Return [X, Y] of the center of cell containing provided text 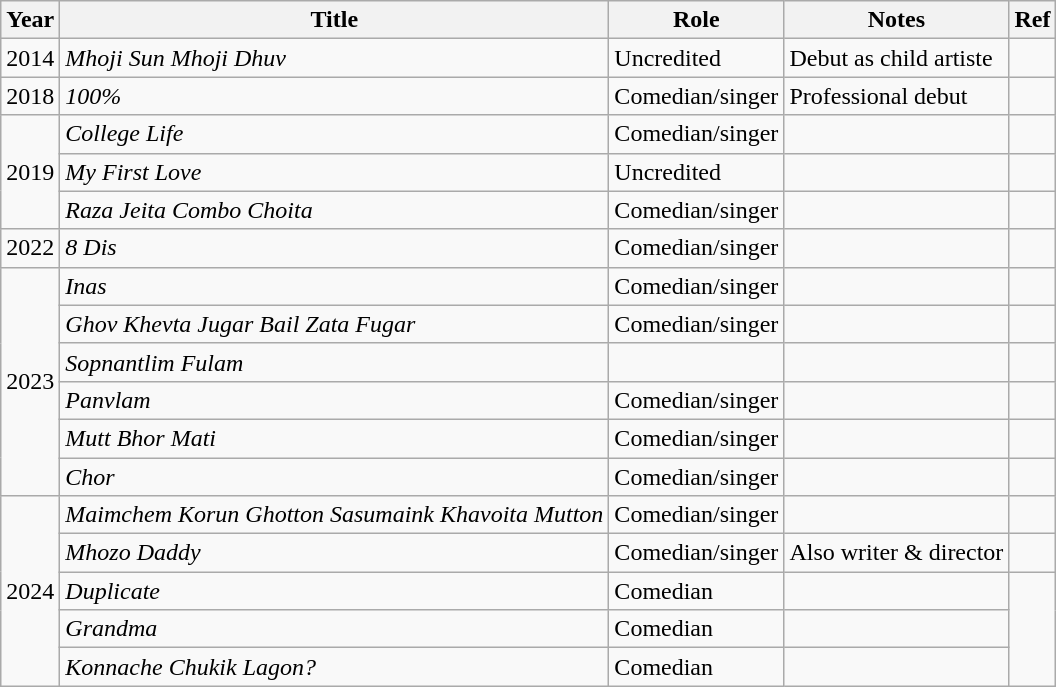
Maimchem Korun Ghotton Sasumaink Khavoita Mutton [334, 515]
Mutt Bhor Mati [334, 438]
My First Love [334, 172]
College Life [334, 134]
2023 [30, 381]
Chor [334, 477]
Ref [1032, 20]
Also writer & director [896, 553]
Panvlam [334, 400]
Title [334, 20]
Year [30, 20]
8 Dis [334, 248]
2014 [30, 58]
Mhoji Sun Mhoji Dhuv [334, 58]
Grandma [334, 629]
Duplicate [334, 591]
2019 [30, 172]
2018 [30, 96]
Professional debut [896, 96]
Role [696, 20]
Raza Jeita Combo Choita [334, 210]
Sopnantlim Fulam [334, 362]
Ghov Khevta Jugar Bail Zata Fugar [334, 324]
Notes [896, 20]
Inas [334, 286]
Debut as child artiste [896, 58]
100% [334, 96]
2022 [30, 248]
Mhozo Daddy [334, 553]
Konnache Chukik Lagon? [334, 667]
2024 [30, 591]
